Provide the (x, y) coordinate of the cell's center where the given text is located.  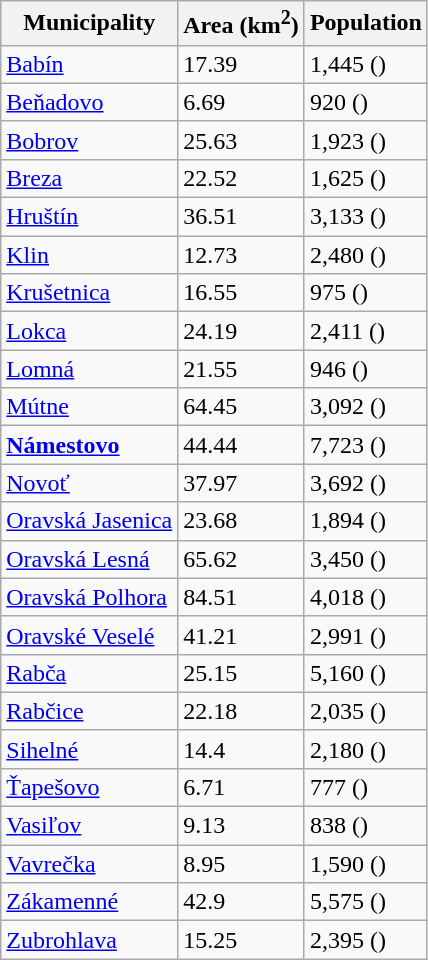
Breza (90, 178)
2,035 () (366, 711)
Area (km2) (242, 24)
Population (366, 24)
Novoť (90, 483)
16.55 (242, 293)
Sihelné (90, 749)
1,625 () (366, 178)
7,723 () (366, 445)
777 () (366, 787)
Hruštín (90, 217)
Ťapešovo (90, 787)
2,480 () (366, 255)
14.4 (242, 749)
Oravská Lesná (90, 559)
Lomná (90, 369)
Mútne (90, 407)
Rabčice (90, 711)
Beňadovo (90, 102)
975 () (366, 293)
24.19 (242, 331)
Oravské Veselé (90, 635)
25.15 (242, 673)
1,923 () (366, 140)
Krušetnica (90, 293)
12.73 (242, 255)
920 () (366, 102)
4,018 () (366, 597)
22.52 (242, 178)
9.13 (242, 826)
Námestovo (90, 445)
Vasiľov (90, 826)
Babín (90, 64)
37.97 (242, 483)
42.9 (242, 902)
15.25 (242, 940)
21.55 (242, 369)
Vavrečka (90, 864)
44.44 (242, 445)
6.69 (242, 102)
Oravská Jasenica (90, 521)
3,692 () (366, 483)
5,160 () (366, 673)
22.18 (242, 711)
1,590 () (366, 864)
3,133 () (366, 217)
3,092 () (366, 407)
1,445 () (366, 64)
946 () (366, 369)
8.95 (242, 864)
65.62 (242, 559)
64.45 (242, 407)
2,180 () (366, 749)
17.39 (242, 64)
3,450 () (366, 559)
41.21 (242, 635)
23.68 (242, 521)
2,411 () (366, 331)
Zákamenné (90, 902)
Oravská Polhora (90, 597)
36.51 (242, 217)
838 () (366, 826)
84.51 (242, 597)
1,894 () (366, 521)
25.63 (242, 140)
2,395 () (366, 940)
5,575 () (366, 902)
Municipality (90, 24)
Klin (90, 255)
Rabča (90, 673)
2,991 () (366, 635)
Bobrov (90, 140)
6.71 (242, 787)
Zubrohlava (90, 940)
Lokca (90, 331)
